Identify which cell holds the provided text, then report its (X, Y) central coordinate. 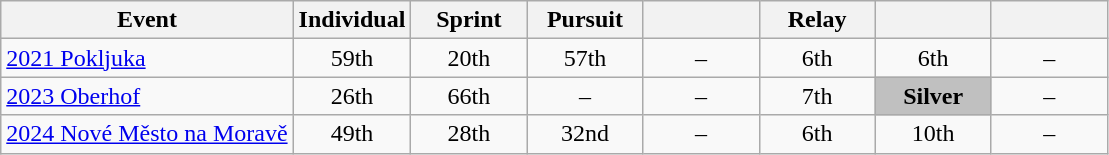
28th (469, 134)
Sprint (469, 20)
59th (352, 58)
20th (469, 58)
7th (817, 96)
2024 Nové Město na Moravě (147, 134)
10th (933, 134)
49th (352, 134)
66th (469, 96)
57th (585, 58)
26th (352, 96)
Relay (817, 20)
Individual (352, 20)
32nd (585, 134)
2021 Pokljuka (147, 58)
Silver (933, 96)
2023 Oberhof (147, 96)
Event (147, 20)
Pursuit (585, 20)
